Provide the (x, y) coordinate of the cell's center where the given text is located.  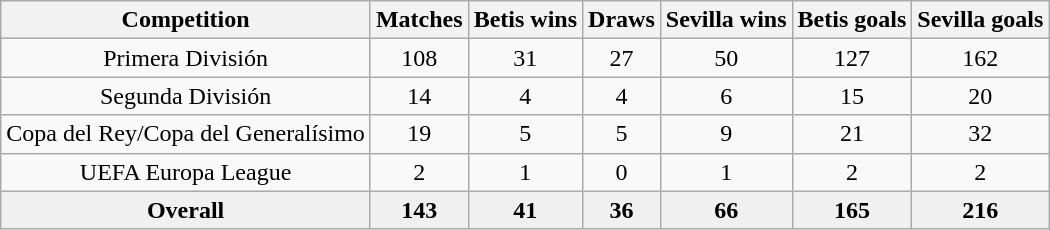
Overall (186, 210)
Segunda División (186, 96)
Betis goals (852, 20)
41 (525, 210)
Primera División (186, 58)
14 (419, 96)
36 (622, 210)
Matches (419, 20)
127 (852, 58)
31 (525, 58)
0 (622, 172)
Copa del Rey/Copa del Generalísimo (186, 134)
Sevilla goals (980, 20)
143 (419, 210)
162 (980, 58)
6 (726, 96)
9 (726, 134)
66 (726, 210)
Competition (186, 20)
Draws (622, 20)
Sevilla wins (726, 20)
20 (980, 96)
UEFA Europa League (186, 172)
27 (622, 58)
216 (980, 210)
Betis wins (525, 20)
32 (980, 134)
108 (419, 58)
21 (852, 134)
19 (419, 134)
15 (852, 96)
165 (852, 210)
50 (726, 58)
